Capture the cell that displays the provided text and extract its [X, Y] central coordinate. 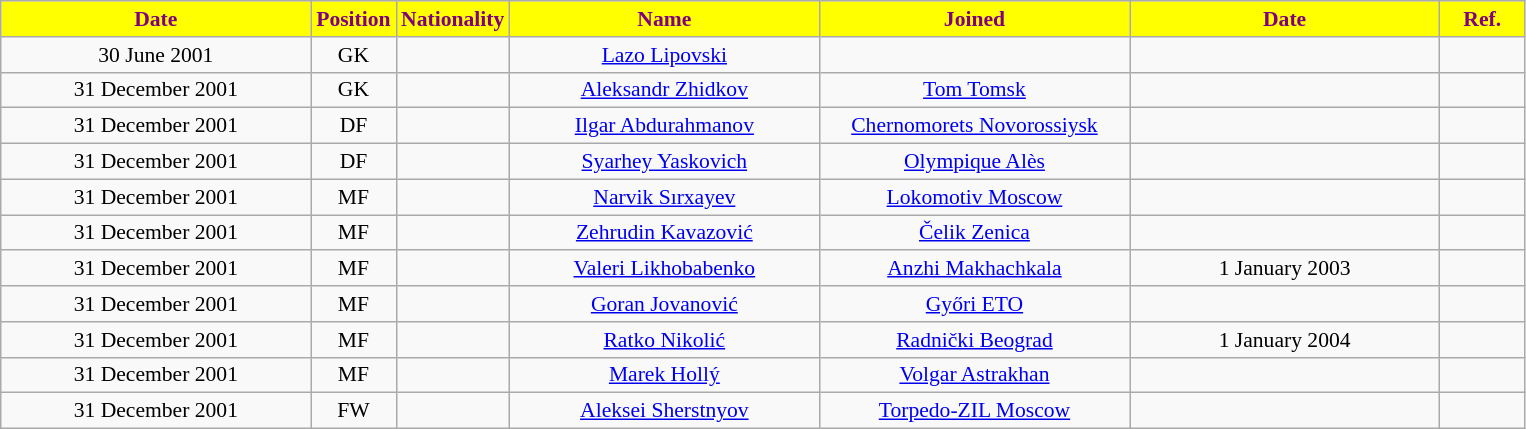
FW [354, 411]
Lazo Lipovski [664, 55]
Tom Tomsk [974, 90]
Ilgar Abdurahmanov [664, 126]
Čelik Zenica [974, 233]
Nationality [452, 19]
1 January 2004 [1285, 340]
Anzhi Makhachkala [974, 269]
Aleksei Sherstnyov [664, 411]
Volgar Astrakhan [974, 375]
Position [354, 19]
Ref. [1482, 19]
Olympique Alès [974, 162]
1 January 2003 [1285, 269]
Chernomorets Novorossiysk [974, 126]
30 June 2001 [156, 55]
Győri ETO [974, 304]
Narvik Sırxayev [664, 197]
Valeri Likhobabenko [664, 269]
Radnički Beograd [974, 340]
Name [664, 19]
Goran Jovanović [664, 304]
Zehrudin Kavazović [664, 233]
Torpedo-ZIL Moscow [974, 411]
Syarhey Yaskovich [664, 162]
Ratko Nikolić [664, 340]
Marek Hollý [664, 375]
Lokomotiv Moscow [974, 197]
Aleksandr Zhidkov [664, 90]
Joined [974, 19]
